Return the [X, Y] coordinate for the center point of the cell that contains the specified text.  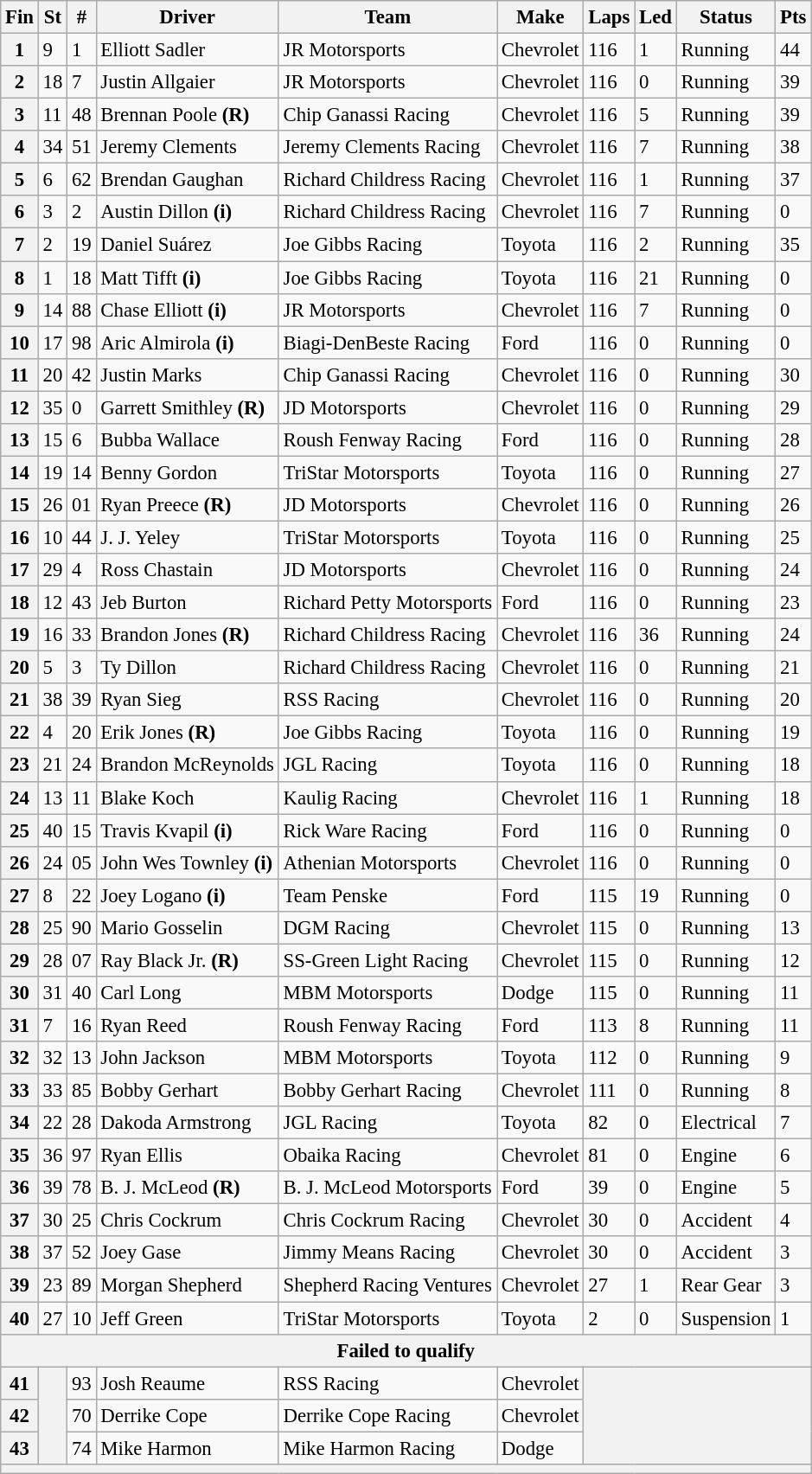
Brandon Jones (R) [187, 635]
J. J. Yeley [187, 537]
Bubba Wallace [187, 440]
98 [81, 343]
B. J. McLeod Motorsports [387, 1188]
Athenian Motorsports [387, 862]
Justin Allgaier [187, 82]
05 [81, 862]
Jeremy Clements Racing [387, 147]
Kaulig Racing [387, 798]
Jeff Green [187, 1318]
Travis Kvapil (i) [187, 830]
Chris Cockrum [187, 1221]
Status [726, 17]
Justin Marks [187, 375]
Jeb Burton [187, 603]
Fin [20, 17]
Suspension [726, 1318]
01 [81, 505]
DGM Racing [387, 928]
97 [81, 1156]
Jeremy Clements [187, 147]
Garrett Smithley (R) [187, 407]
Joey Logano (i) [187, 895]
Brandon McReynolds [187, 766]
89 [81, 1285]
Electrical [726, 1123]
Benny Gordon [187, 472]
Mario Gosselin [187, 928]
Brennan Poole (R) [187, 115]
Make [540, 17]
Matt Tifft (i) [187, 278]
78 [81, 1188]
Rick Ware Racing [387, 830]
Ryan Preece (R) [187, 505]
81 [609, 1156]
Ryan Reed [187, 1025]
Ryan Ellis [187, 1156]
Carl Long [187, 993]
SS-Green Light Racing [387, 960]
Austin Dillon (i) [187, 212]
Aric Almirola (i) [187, 343]
Derrike Cope Racing [387, 1415]
Team Penske [387, 895]
Bobby Gerhart [187, 1091]
Laps [609, 17]
Elliott Sadler [187, 50]
Ryan Sieg [187, 700]
Joey Gase [187, 1253]
Jimmy Means Racing [387, 1253]
74 [81, 1448]
82 [609, 1123]
Failed to qualify [406, 1350]
Erik Jones (R) [187, 733]
Daniel Suárez [187, 245]
70 [81, 1415]
Dakoda Armstrong [187, 1123]
Morgan Shepherd [187, 1285]
Led [655, 17]
B. J. McLeod (R) [187, 1188]
51 [81, 147]
St [52, 17]
Ty Dillon [187, 668]
112 [609, 1058]
93 [81, 1383]
Rear Gear [726, 1285]
Chris Cockrum Racing [387, 1221]
Richard Petty Motorsports [387, 603]
Brendan Gaughan [187, 180]
Obaika Racing [387, 1156]
07 [81, 960]
Mike Harmon Racing [387, 1448]
Team [387, 17]
52 [81, 1253]
41 [20, 1383]
Bobby Gerhart Racing [387, 1091]
62 [81, 180]
Ray Black Jr. (R) [187, 960]
Pts [794, 17]
John Wes Townley (i) [187, 862]
Biagi-DenBeste Racing [387, 343]
John Jackson [187, 1058]
85 [81, 1091]
90 [81, 928]
Blake Koch [187, 798]
# [81, 17]
Derrike Cope [187, 1415]
Ross Chastain [187, 570]
113 [609, 1025]
Mike Harmon [187, 1448]
Shepherd Racing Ventures [387, 1285]
Josh Reaume [187, 1383]
Driver [187, 17]
48 [81, 115]
Chase Elliott (i) [187, 310]
111 [609, 1091]
88 [81, 310]
